Return (x, y) of the center of cell containing provided text 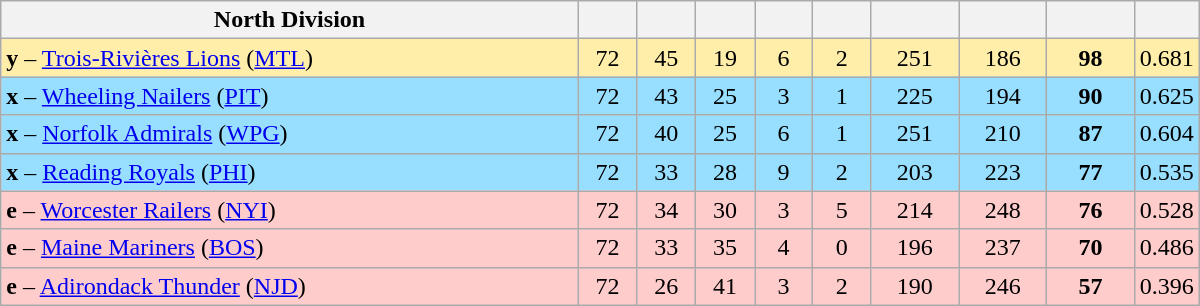
43 (666, 96)
0 (842, 248)
y – Trois-Rivières Lions (MTL) (290, 58)
x – Reading Royals (PHI) (290, 172)
0.681 (1166, 58)
26 (666, 286)
196 (915, 248)
76 (1090, 210)
e – Maine Mariners (BOS) (290, 248)
0.528 (1166, 210)
5 (842, 210)
0.625 (1166, 96)
45 (666, 58)
0.396 (1166, 286)
0.535 (1166, 172)
28 (726, 172)
77 (1090, 172)
x – Wheeling Nailers (PIT) (290, 96)
90 (1090, 96)
190 (915, 286)
0.486 (1166, 248)
57 (1090, 286)
186 (1003, 58)
225 (915, 96)
246 (1003, 286)
4 (783, 248)
248 (1003, 210)
98 (1090, 58)
e – Worcester Railers (NYI) (290, 210)
203 (915, 172)
30 (726, 210)
e – Adirondack Thunder (NJD) (290, 286)
x – Norfolk Admirals (WPG) (290, 134)
237 (1003, 248)
35 (726, 248)
North Division (290, 20)
210 (1003, 134)
223 (1003, 172)
214 (915, 210)
34 (666, 210)
9 (783, 172)
70 (1090, 248)
19 (726, 58)
0.604 (1166, 134)
41 (726, 286)
87 (1090, 134)
40 (666, 134)
194 (1003, 96)
